Detect which cell encompasses the target text, then output its (x, y) center coordinate. 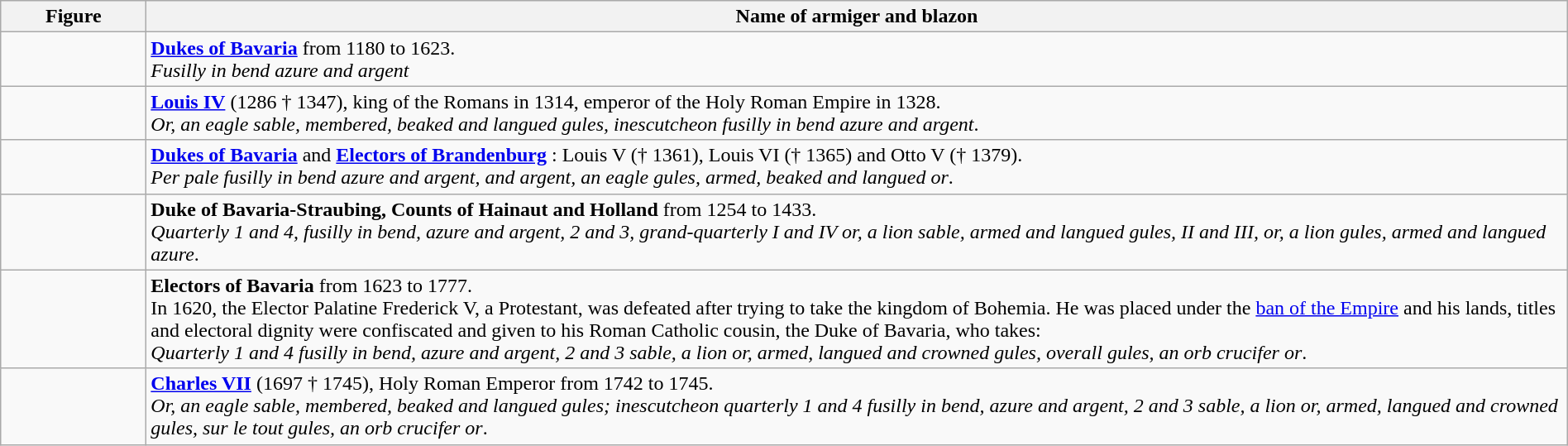
Dukes of Bavaria from 1180 to 1623.Fusilly in bend azure and argent (857, 60)
Figure (74, 17)
Name of armiger and blazon (857, 17)
